Extract the (X, Y) coordinate from the center of the cell holding the provided text.  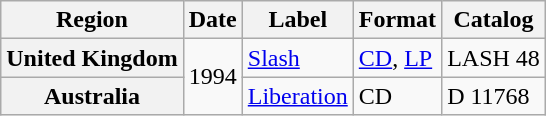
Slash (298, 58)
Label (298, 20)
Date (212, 20)
Liberation (298, 96)
Catalog (494, 20)
Region (92, 20)
CD, LP (397, 58)
LASH 48 (494, 58)
United Kingdom (92, 58)
1994 (212, 77)
D 11768 (494, 96)
Format (397, 20)
Australia (92, 96)
CD (397, 96)
